From the cell containing the given text, extract its center point as (x, y) coordinate. 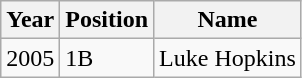
Name (228, 20)
Luke Hopkins (228, 58)
1B (107, 58)
Year (30, 20)
Position (107, 20)
2005 (30, 58)
